Detect which cell encompasses the target text, then output its [X, Y] center coordinate. 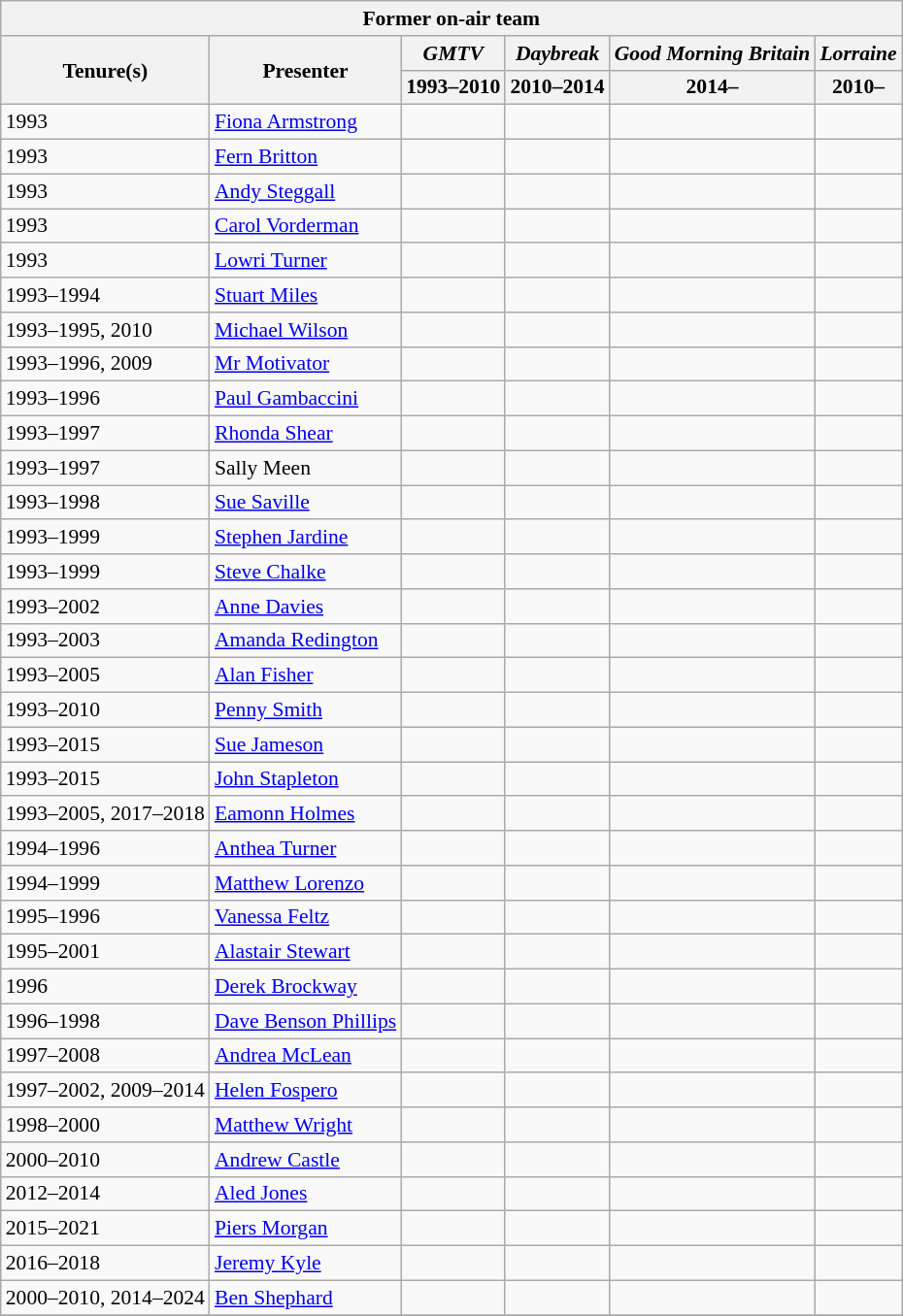
Rhonda Shear [305, 434]
1993–1995, 2010 [105, 330]
Matthew Lorenzo [305, 883]
1993–1994 [105, 295]
Stephen Jardine [305, 538]
Alastair Stewart [305, 952]
1993–2003 [105, 641]
Good Morning Britain [713, 53]
2012–2014 [105, 1194]
1995–2001 [105, 952]
Derek Brockway [305, 987]
1993–2005, 2017–2018 [105, 814]
2000–2010, 2014–2024 [105, 1298]
Andrea McLean [305, 1056]
Stuart Miles [305, 295]
Sue Saville [305, 503]
1993–1998 [105, 503]
1994–1996 [105, 848]
1993–1996, 2009 [105, 364]
Presenter [305, 70]
1993–2005 [105, 675]
Carol Vorderman [305, 226]
John Stapleton [305, 779]
Fiona Armstrong [305, 122]
2010–2014 [557, 87]
Daybreak [557, 53]
Paul Gambaccini [305, 399]
Jeremy Kyle [305, 1264]
Sally Meen [305, 468]
Aled Jones [305, 1194]
Andy Steggall [305, 191]
1995–1996 [105, 917]
Vanessa Feltz [305, 917]
1997–2002, 2009–2014 [105, 1091]
Anthea Turner [305, 848]
2015–2021 [105, 1229]
Helen Fospero [305, 1091]
Penny Smith [305, 710]
Matthew Wright [305, 1125]
Eamonn Holmes [305, 814]
Michael Wilson [305, 330]
1998–2000 [105, 1125]
2000–2010 [105, 1160]
Lowri Turner [305, 261]
2016–2018 [105, 1264]
Andrew Castle [305, 1160]
1996 [105, 987]
Tenure(s) [105, 70]
1997–2008 [105, 1056]
2010– [858, 87]
Amanda Redington [305, 641]
Anne Davies [305, 607]
Steve Chalke [305, 572]
Ben Shephard [305, 1298]
Mr Motivator [305, 364]
1993–2002 [105, 607]
1993–1996 [105, 399]
Dave Benson Phillips [305, 1021]
Fern Britton [305, 157]
2014– [713, 87]
Alan Fisher [305, 675]
Piers Morgan [305, 1229]
GMTV [452, 53]
Former on-air team [451, 18]
Sue Jameson [305, 744]
Lorraine [858, 53]
1994–1999 [105, 883]
1996–1998 [105, 1021]
